Return the (X, Y) coordinate for the center point of the cell that contains the specified text.  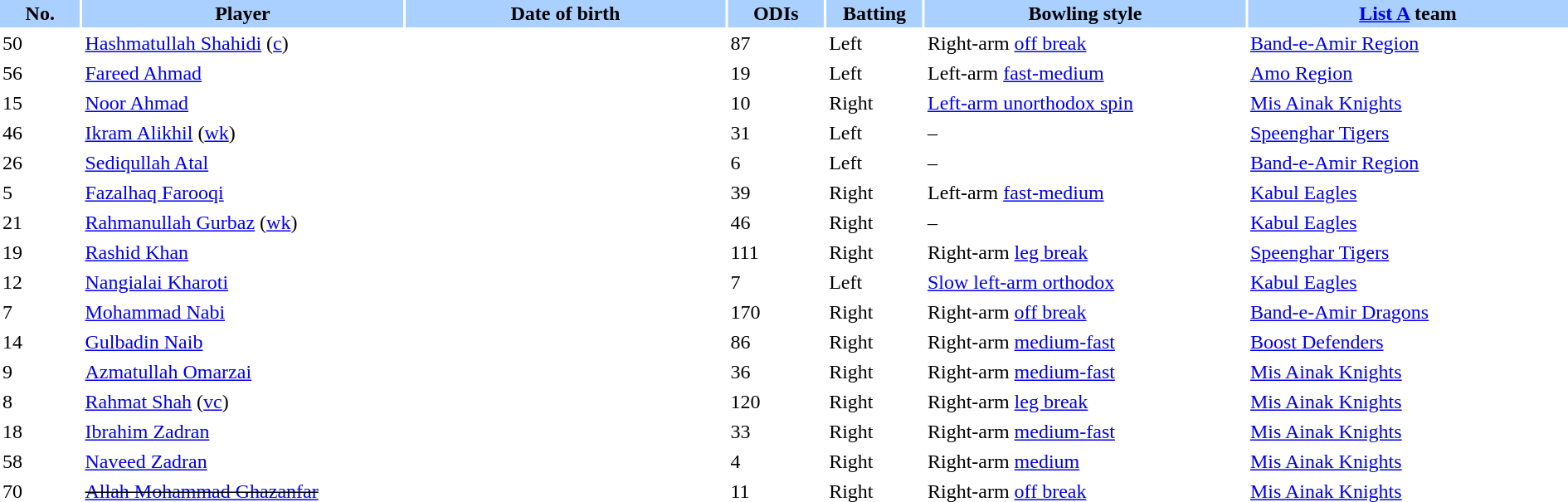
120 (776, 402)
170 (776, 312)
39 (776, 193)
Slow left-arm orthodox (1085, 282)
10 (776, 103)
12 (40, 282)
26 (40, 163)
Date of birth (565, 13)
21 (40, 222)
111 (776, 252)
58 (40, 461)
8 (40, 402)
4 (776, 461)
ODIs (776, 13)
Left-arm unorthodox spin (1085, 103)
33 (776, 431)
Hashmatullah Shahidi (c) (242, 43)
Naveed Zadran (242, 461)
56 (40, 73)
14 (40, 342)
87 (776, 43)
86 (776, 342)
Batting (874, 13)
Right-arm medium (1085, 461)
Noor Ahmad (242, 103)
Player (242, 13)
Fareed Ahmad (242, 73)
9 (40, 372)
15 (40, 103)
No. (40, 13)
31 (776, 133)
Rahmanullah Gurbaz (wk) (242, 222)
Gulbadin Naib (242, 342)
18 (40, 431)
Nangialai Kharoti (242, 282)
Boost Defenders (1408, 342)
Sediqullah Atal (242, 163)
Rahmat Shah (vc) (242, 402)
List A team (1408, 13)
Mohammad Nabi (242, 312)
Amo Region (1408, 73)
Ibrahim Zadran (242, 431)
Band-e-Amir Dragons (1408, 312)
Azmatullah Omarzai (242, 372)
Fazalhaq Farooqi (242, 193)
Rashid Khan (242, 252)
Bowling style (1085, 13)
Ikram Alikhil (wk) (242, 133)
5 (40, 193)
50 (40, 43)
36 (776, 372)
6 (776, 163)
